Pinpoint the cell where the given text exists, returning its (x, y) midpoint coordinate. 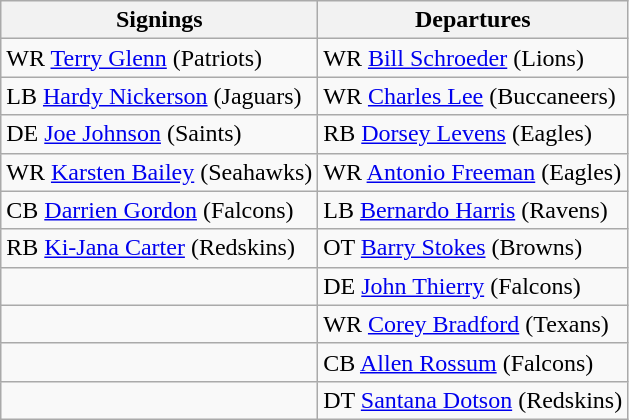
DT Santana Dotson (Redskins) (473, 400)
WR Karsten Bailey (Seahawks) (160, 172)
DE Joe Johnson (Saints) (160, 134)
RB Dorsey Levens (Eagles) (473, 134)
WR Corey Bradford (Texans) (473, 324)
LB Bernardo Harris (Ravens) (473, 210)
OT Barry Stokes (Browns) (473, 248)
Signings (160, 20)
WR Terry Glenn (Patriots) (160, 58)
CB Darrien Gordon (Falcons) (160, 210)
WR Bill Schroeder (Lions) (473, 58)
WR Antonio Freeman (Eagles) (473, 172)
RB Ki-Jana Carter (Redskins) (160, 248)
Departures (473, 20)
LB Hardy Nickerson (Jaguars) (160, 96)
DE John Thierry (Falcons) (473, 286)
WR Charles Lee (Buccaneers) (473, 96)
CB Allen Rossum (Falcons) (473, 362)
